Determine the [X, Y] coordinate at the center of the cell enclosing the given text.  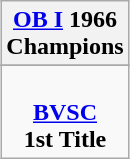
BVSC1st Title [65, 112]
OB I 1966Champions [65, 34]
